Output the (x, y) coordinate of the center of the cell containing the given text.  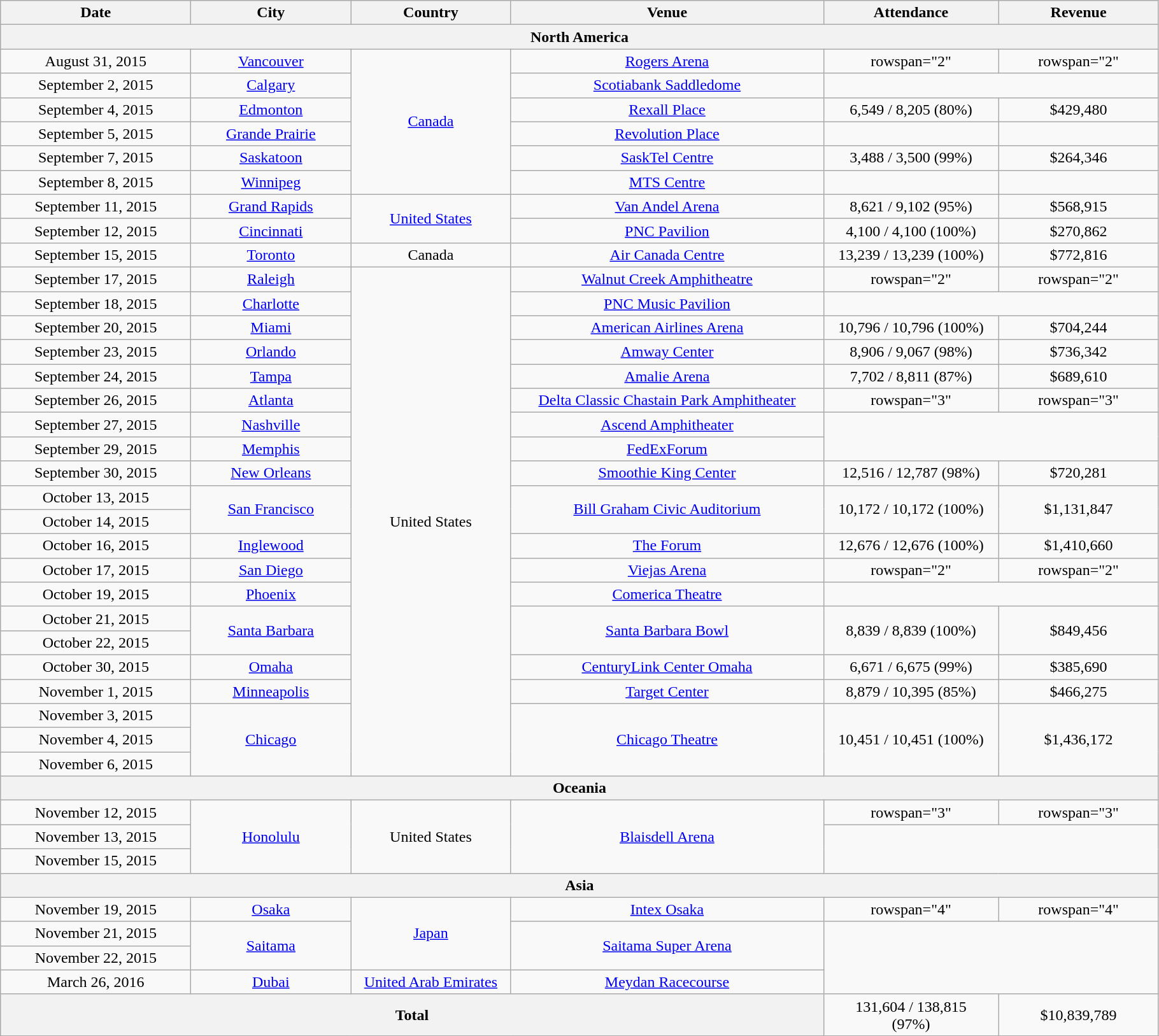
131,604 / 138,815(97%) (911, 1015)
$849,456 (1079, 630)
October 17, 2015 (96, 570)
September 17, 2015 (96, 279)
Raleigh (271, 279)
$1,131,847 (1079, 509)
Revolution Place (667, 134)
September 4, 2015 (96, 110)
October 30, 2015 (96, 667)
Venue (667, 13)
November 13, 2015 (96, 837)
Asia (579, 885)
7,702 / 8,811 (87%) (911, 376)
September 11, 2015 (96, 206)
November 21, 2015 (96, 933)
PNC Music Pavilion (667, 304)
San Francisco (271, 509)
November 15, 2015 (96, 861)
October 19, 2015 (96, 594)
$270,862 (1079, 231)
3,488 / 3,500 (99%) (911, 158)
Scotiabank Saddledome (667, 85)
Target Center (667, 691)
10,172 / 10,172 (100%) (911, 509)
September 8, 2015 (96, 182)
The Forum (667, 546)
Nashville (271, 425)
October 13, 2015 (96, 497)
September 18, 2015 (96, 304)
SaskTel Centre (667, 158)
September 26, 2015 (96, 401)
Smoothie King Center (667, 473)
November 3, 2015 (96, 716)
North America (579, 37)
Santa Barbara (271, 630)
Phoenix (271, 594)
Japan (430, 933)
Inglewood (271, 546)
Santa Barbara Bowl (667, 630)
November 4, 2015 (96, 740)
$466,275 (1079, 691)
Comerica Theatre (667, 594)
Chicago Theatre (667, 740)
San Diego (271, 570)
October 21, 2015 (96, 618)
Osaka (271, 909)
New Orleans (271, 473)
Honolulu (271, 837)
$264,346 (1079, 158)
September 20, 2015 (96, 328)
August 31, 2015 (96, 61)
6,549 / 8,205 (80%) (911, 110)
Dubai (271, 982)
Minneapolis (271, 691)
10,796 / 10,796 (100%) (911, 328)
Walnut Creek Amphitheatre (667, 279)
12,676 / 12,676 (100%) (911, 546)
March 26, 2016 (96, 982)
Winnipeg (271, 182)
United Arab Emirates (430, 982)
Total (412, 1015)
$689,610 (1079, 376)
Saitama (271, 946)
$704,244 (1079, 328)
13,239 / 13,239 (100%) (911, 255)
Oceania (579, 788)
CenturyLink Center Omaha (667, 667)
Orlando (271, 352)
4,100 / 4,100 (100%) (911, 231)
Blaisdell Arena (667, 837)
8,839 / 8,839 (100%) (911, 630)
September 23, 2015 (96, 352)
Meydan Racecourse (667, 982)
October 16, 2015 (96, 546)
8,879 / 10,395 (85%) (911, 691)
12,516 / 12,787 (98%) (911, 473)
Grande Prairie (271, 134)
$568,915 (1079, 206)
September 29, 2015 (96, 449)
Toronto (271, 255)
City (271, 13)
6,671 / 6,675 (99%) (911, 667)
Amalie Arena (667, 376)
Memphis (271, 449)
October 14, 2015 (96, 522)
Chicago (271, 740)
September 27, 2015 (96, 425)
September 5, 2015 (96, 134)
$1,436,172 (1079, 740)
$772,816 (1079, 255)
September 15, 2015 (96, 255)
Saskatoon (271, 158)
$10,839,789 (1079, 1015)
November 19, 2015 (96, 909)
Viejas Arena (667, 570)
$385,690 (1079, 667)
FedExForum (667, 449)
Air Canada Centre (667, 255)
Amway Center (667, 352)
Ascend Amphitheater (667, 425)
November 22, 2015 (96, 958)
September 7, 2015 (96, 158)
$429,480 (1079, 110)
Edmonton (271, 110)
Delta Classic Chastain Park Amphitheater (667, 401)
Charlotte (271, 304)
November 12, 2015 (96, 812)
Revenue (1079, 13)
Rexall Place (667, 110)
November 6, 2015 (96, 764)
PNC Pavilion (667, 231)
$736,342 (1079, 352)
$720,281 (1079, 473)
September 2, 2015 (96, 85)
Grand Rapids (271, 206)
November 1, 2015 (96, 691)
Calgary (271, 85)
MTS Centre (667, 182)
10,451 / 10,451 (100%) (911, 740)
Bill Graham Civic Auditorium (667, 509)
$1,410,660 (1079, 546)
Intex Osaka (667, 909)
8,621 / 9,102 (95%) (911, 206)
Saitama Super Arena (667, 946)
September 24, 2015 (96, 376)
September 12, 2015 (96, 231)
Miami (271, 328)
Date (96, 13)
Rogers Arena (667, 61)
Country (430, 13)
Cincinnati (271, 231)
American Airlines Arena (667, 328)
Van Andel Arena (667, 206)
Tampa (271, 376)
September 30, 2015 (96, 473)
Attendance (911, 13)
Atlanta (271, 401)
October 22, 2015 (96, 642)
Vancouver (271, 61)
8,906 / 9,067 (98%) (911, 352)
Omaha (271, 667)
